Extract the [X, Y] coordinate from the center of the cell holding the provided text.  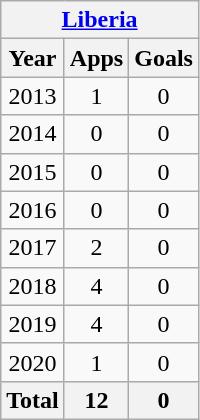
2016 [33, 210]
Apps [96, 58]
2020 [33, 362]
2013 [33, 96]
2014 [33, 134]
Liberia [100, 20]
12 [96, 400]
2019 [33, 324]
Total [33, 400]
Year [33, 58]
Goals [164, 58]
2017 [33, 248]
2018 [33, 286]
2015 [33, 172]
2 [96, 248]
